Capture the cell that displays the provided text and extract its [x, y] central coordinate. 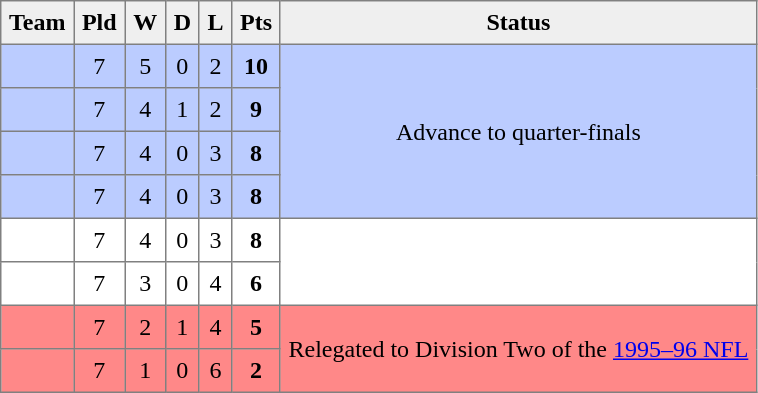
9 [256, 110]
Status [518, 23]
10 [256, 66]
Pts [256, 23]
L [216, 23]
W [145, 23]
Team [38, 23]
Advance to quarter-finals [518, 131]
Relegated to Division Two of the 1995–96 NFL [518, 348]
D [182, 23]
Pld [100, 23]
